Scan for the cell matching the given text and deliver its [x, y] coordinate at center. 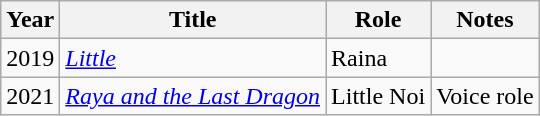
Raya and the Last Dragon [193, 96]
Raina [378, 58]
Voice role [486, 96]
Notes [486, 20]
Little [193, 58]
Year [30, 20]
2019 [30, 58]
2021 [30, 96]
Role [378, 20]
Title [193, 20]
Little Noi [378, 96]
